Return the (x, y) coordinate for the center point of the cell that contains the specified text.  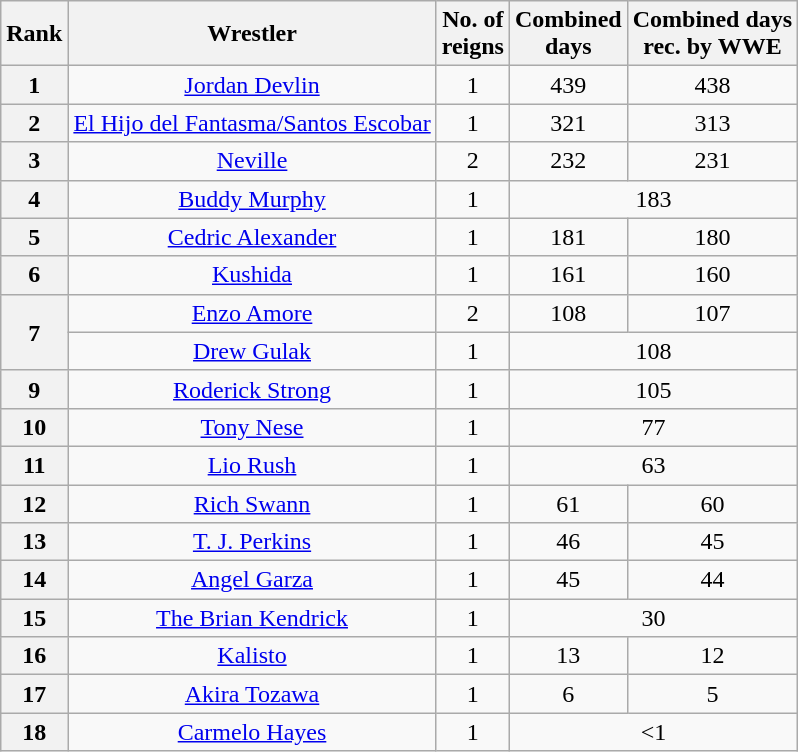
<1 (653, 732)
14 (34, 580)
Carmelo Hayes (252, 732)
9 (34, 389)
Cedric Alexander (252, 237)
30 (653, 618)
Combineddays (568, 34)
No. ofreigns (472, 34)
231 (712, 161)
10 (34, 427)
Buddy Murphy (252, 199)
181 (568, 237)
232 (568, 161)
183 (653, 199)
The Brian Kendrick (252, 618)
El Hijo del Fantasma/Santos Escobar (252, 123)
61 (568, 503)
T. J. Perkins (252, 542)
Roderick Strong (252, 389)
321 (568, 123)
180 (712, 237)
Rich Swann (252, 503)
3 (34, 161)
16 (34, 656)
Kalisto (252, 656)
63 (653, 465)
Combined daysrec. by WWE (712, 34)
11 (34, 465)
439 (568, 85)
15 (34, 618)
60 (712, 503)
Kushida (252, 275)
17 (34, 694)
Neville (252, 161)
Angel Garza (252, 580)
Enzo Amore (252, 313)
438 (712, 85)
4 (34, 199)
160 (712, 275)
18 (34, 732)
7 (34, 332)
107 (712, 313)
Rank (34, 34)
Tony Nese (252, 427)
105 (653, 389)
46 (568, 542)
Jordan Devlin (252, 85)
Akira Tozawa (252, 694)
313 (712, 123)
Drew Gulak (252, 351)
77 (653, 427)
Wrestler (252, 34)
161 (568, 275)
44 (712, 580)
Lio Rush (252, 465)
